Output the (X, Y) coordinate of the center of the cell containing the given text.  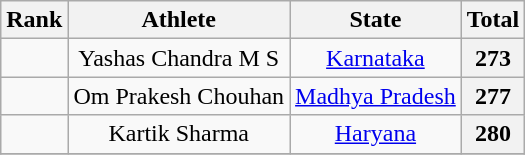
Total (493, 20)
Madhya Pradesh (376, 96)
277 (493, 96)
Karnataka (376, 58)
Yashas Chandra M S (179, 58)
Kartik Sharma (179, 134)
State (376, 20)
280 (493, 134)
Rank (34, 20)
273 (493, 58)
Haryana (376, 134)
Om Prakesh Chouhan (179, 96)
Athlete (179, 20)
